Provide the [X, Y] coordinate of the cell's center where the given text is located.  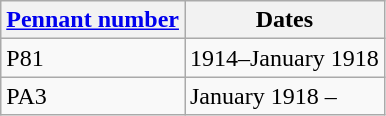
January 1918 – [284, 96]
P81 [93, 58]
1914–January 1918 [284, 58]
Dates [284, 20]
Pennant number [93, 20]
PA3 [93, 96]
